Find where the given text appears and provide that cell's center as (X, Y) coordinate. 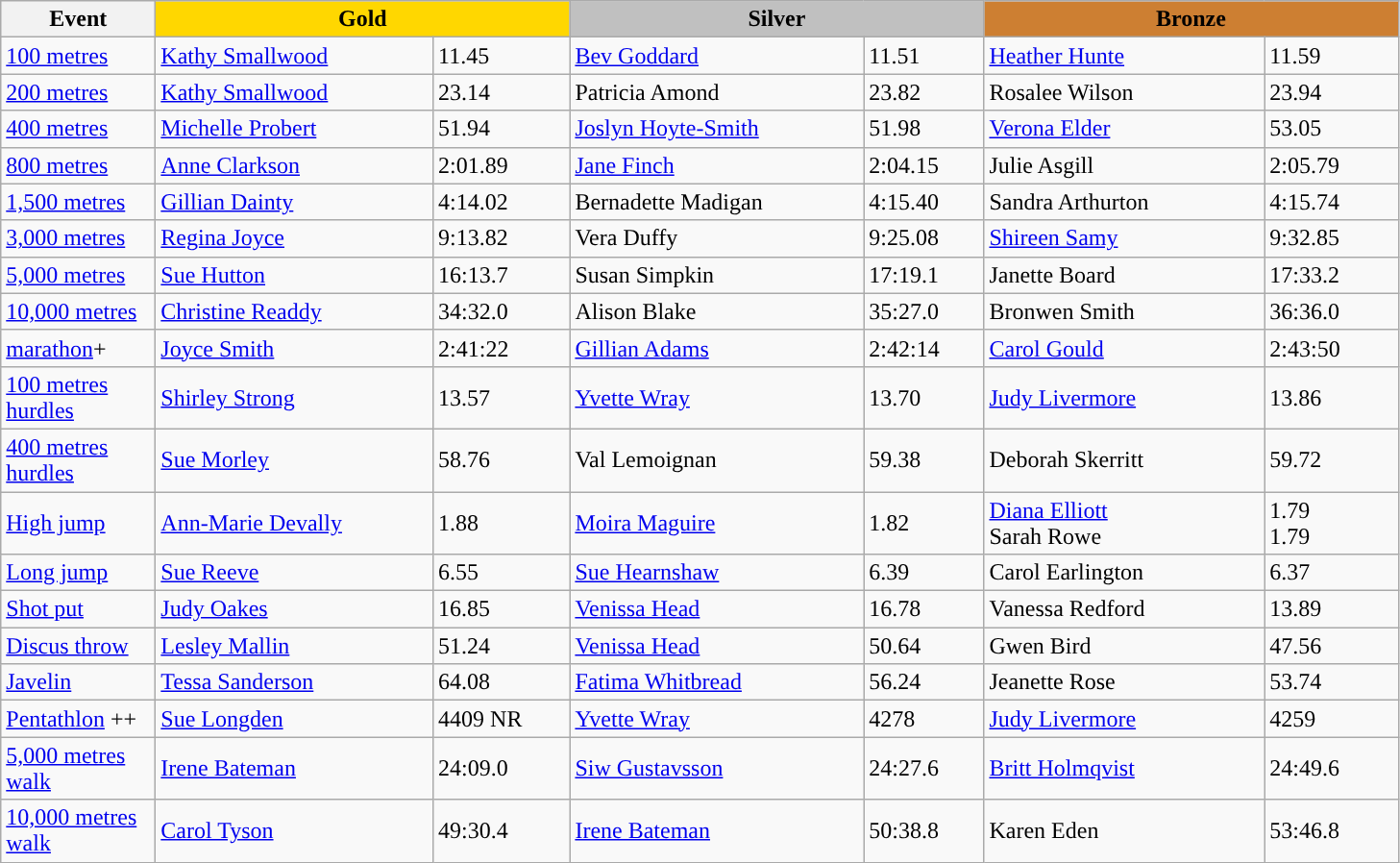
35:27.0 (924, 311)
Bev Goddard (717, 56)
6.55 (502, 573)
Carol Earlington (1124, 573)
marathon+ (79, 348)
Britt Holmqvist (1124, 769)
Deborah Skerritt (1124, 459)
9:13.82 (502, 238)
Janette Board (1124, 275)
4409 NR (502, 719)
4:15.74 (1332, 202)
Jane Finch (717, 165)
Verona Elder (1124, 129)
2:05.79 (1332, 165)
Jeanette Rose (1124, 682)
11.51 (924, 56)
Vanessa Redford (1124, 609)
16.78 (924, 609)
Julie Asgill (1124, 165)
11.45 (502, 56)
Shireen Samy (1124, 238)
Christine Readdy (294, 311)
13.89 (1332, 609)
200 metres (79, 92)
24:09.0 (502, 769)
13.57 (502, 398)
6.37 (1332, 573)
Karen Eden (1124, 830)
4259 (1332, 719)
51.98 (924, 129)
Tessa Sanderson (294, 682)
2:41:22 (502, 348)
3,000 metres (79, 238)
Rosalee Wilson (1124, 92)
11.59 (1332, 56)
2:04.15 (924, 165)
64.08 (502, 682)
Susan Simpkin (717, 275)
Anne Clarkson (294, 165)
23.14 (502, 92)
Carol Gould (1124, 348)
47.56 (1332, 646)
Sue Longden (294, 719)
Event (79, 19)
53:46.8 (1332, 830)
Long jump (79, 573)
53.05 (1332, 129)
Val Lemoignan (717, 459)
Patricia Amond (717, 92)
Gold (363, 19)
51.24 (502, 646)
High jump (79, 523)
Pentathlon ++ (79, 719)
56.24 (924, 682)
Joslyn Hoyte-Smith (717, 129)
Regina Joyce (294, 238)
36:36.0 (1332, 311)
59.72 (1332, 459)
Moira Maguire (717, 523)
Fatima Whitbread (717, 682)
13.70 (924, 398)
Sue Hutton (294, 275)
1.88 (502, 523)
Discus throw (79, 646)
2:01.89 (502, 165)
Gwen Bird (1124, 646)
5,000 metres walk (79, 769)
24:27.6 (924, 769)
Bernadette Madigan (717, 202)
1.791.79 (1332, 523)
Michelle Probert (294, 129)
400 metres hurdles (79, 459)
51.94 (502, 129)
16.85 (502, 609)
100 metres hurdles (79, 398)
17:19.1 (924, 275)
Gillian Dainty (294, 202)
50.64 (924, 646)
Silver (776, 19)
Diana ElliottSarah Rowe (1124, 523)
Alison Blake (717, 311)
4:15.40 (924, 202)
10,000 metres (79, 311)
13.86 (1332, 398)
Gillian Adams (717, 348)
Sue Reeve (294, 573)
100 metres (79, 56)
Carol Tyson (294, 830)
4:14.02 (502, 202)
Shot put (79, 609)
800 metres (79, 165)
59.38 (924, 459)
Sue Hearnshaw (717, 573)
17:33.2 (1332, 275)
34:32.0 (502, 311)
Javelin (79, 682)
58.76 (502, 459)
Sue Morley (294, 459)
16:13.7 (502, 275)
9:32.85 (1332, 238)
Judy Oakes (294, 609)
Bronze (1191, 19)
23.82 (924, 92)
Joyce Smith (294, 348)
Lesley Mallin (294, 646)
49:30.4 (502, 830)
Siw Gustavsson (717, 769)
1.82 (924, 523)
Bronwen Smith (1124, 311)
5,000 metres (79, 275)
50:38.8 (924, 830)
Sandra Arthurton (1124, 202)
53.74 (1332, 682)
6.39 (924, 573)
400 metres (79, 129)
10,000 metres walk (79, 830)
Ann-Marie Devally (294, 523)
Vera Duffy (717, 238)
Shirley Strong (294, 398)
4278 (924, 719)
1,500 metres (79, 202)
24:49.6 (1332, 769)
2:43:50 (1332, 348)
9:25.08 (924, 238)
23.94 (1332, 92)
2:42:14 (924, 348)
Heather Hunte (1124, 56)
